Extract the [x, y] coordinate from the center of the cell holding the provided text.  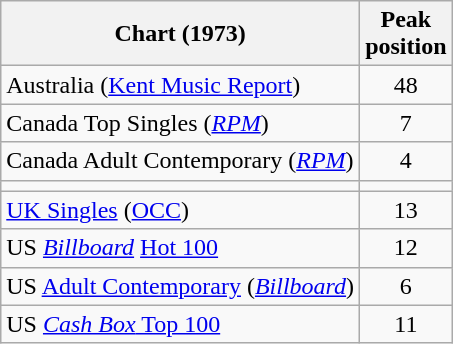
Canada Adult Contemporary (RPM) [180, 161]
12 [406, 248]
Chart (1973) [180, 34]
6 [406, 286]
UK Singles (OCC) [180, 210]
4 [406, 161]
Australia (Kent Music Report) [180, 85]
US Cash Box Top 100 [180, 324]
7 [406, 123]
11 [406, 324]
13 [406, 210]
48 [406, 85]
US Billboard Hot 100 [180, 248]
Peakposition [406, 34]
US Adult Contemporary (Billboard) [180, 286]
Canada Top Singles (RPM) [180, 123]
